Detect which cell encompasses the target text, then output its [x, y] center coordinate. 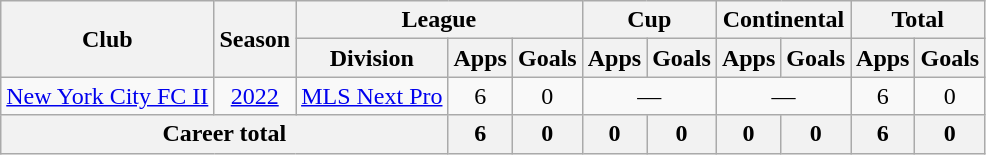
Continental [783, 20]
Season [255, 39]
2022 [255, 96]
Division [372, 58]
New York City FC II [108, 96]
League [440, 20]
Cup [649, 20]
MLS Next Pro [372, 96]
Career total [224, 134]
Total [918, 20]
Club [108, 39]
